Detect which cell encompasses the target text, then output its [x, y] center coordinate. 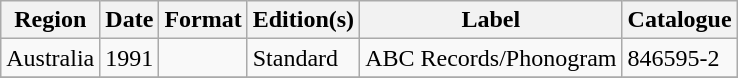
Label [491, 20]
1991 [130, 58]
Date [130, 20]
Format [203, 20]
846595-2 [680, 58]
Region [50, 20]
Edition(s) [303, 20]
Standard [303, 58]
Australia [50, 58]
ABC Records/Phonogram [491, 58]
Catalogue [680, 20]
